Search for the cell housing the specified text and yield its [X, Y] center coordinate. 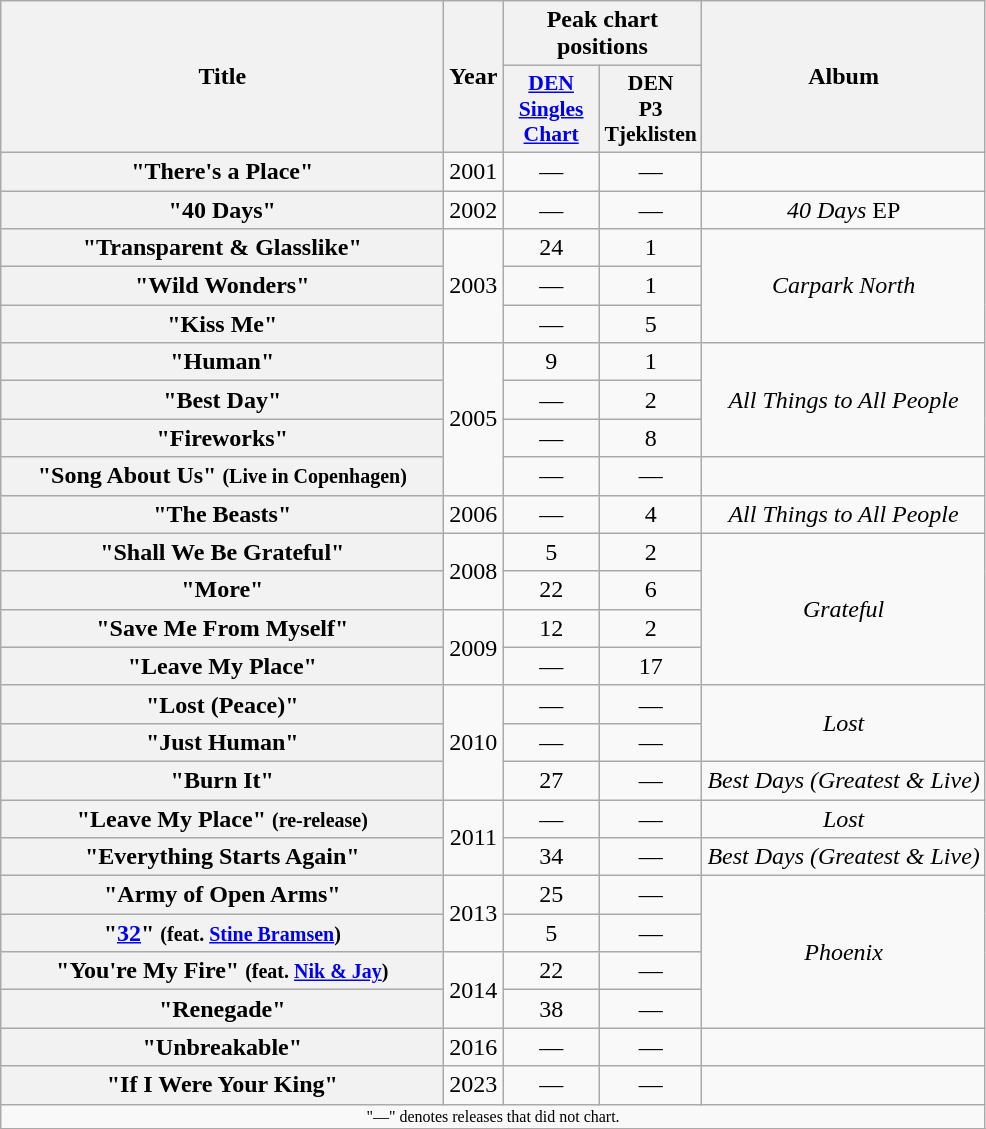
"Unbreakable" [222, 1047]
2014 [474, 990]
2009 [474, 647]
6 [650, 590]
"Leave My Place" (re-release) [222, 819]
"Everything Starts Again" [222, 857]
4 [650, 514]
"Wild Wonders" [222, 286]
"Kiss Me" [222, 324]
2011 [474, 838]
"Army of Open Arms" [222, 895]
DEN Singles Chart [552, 110]
40 Days EP [844, 209]
17 [650, 666]
Peak chart positions [602, 34]
Year [474, 77]
2023 [474, 1085]
2001 [474, 171]
"Just Human" [222, 742]
38 [552, 1009]
Title [222, 77]
2003 [474, 286]
"There's a Place" [222, 171]
"Burn It" [222, 780]
"Save Me From Myself" [222, 628]
"Leave My Place" [222, 666]
34 [552, 857]
"If I Were Your King" [222, 1085]
25 [552, 895]
"Fireworks" [222, 438]
"The Beasts" [222, 514]
"More" [222, 590]
Grateful [844, 609]
24 [552, 248]
"Transparent & Glasslike" [222, 248]
"Human" [222, 362]
2002 [474, 209]
2008 [474, 571]
12 [552, 628]
27 [552, 780]
"Song About Us" (Live in Copenhagen) [222, 476]
DEN P3 Tjeklisten [650, 110]
"Lost (Peace)" [222, 704]
2013 [474, 914]
"40 Days" [222, 209]
Album [844, 77]
Phoenix [844, 952]
"32" (feat. Stine Bramsen) [222, 933]
8 [650, 438]
2016 [474, 1047]
"Best Day" [222, 400]
Carpark North [844, 286]
"You're My Fire" (feat. Nik & Jay) [222, 971]
"Shall We Be Grateful" [222, 552]
2006 [474, 514]
"—" denotes releases that did not chart. [494, 1116]
2010 [474, 742]
"Renegade" [222, 1009]
2005 [474, 419]
9 [552, 362]
